From the cell containing the given text, extract its center point as [X, Y] coordinate. 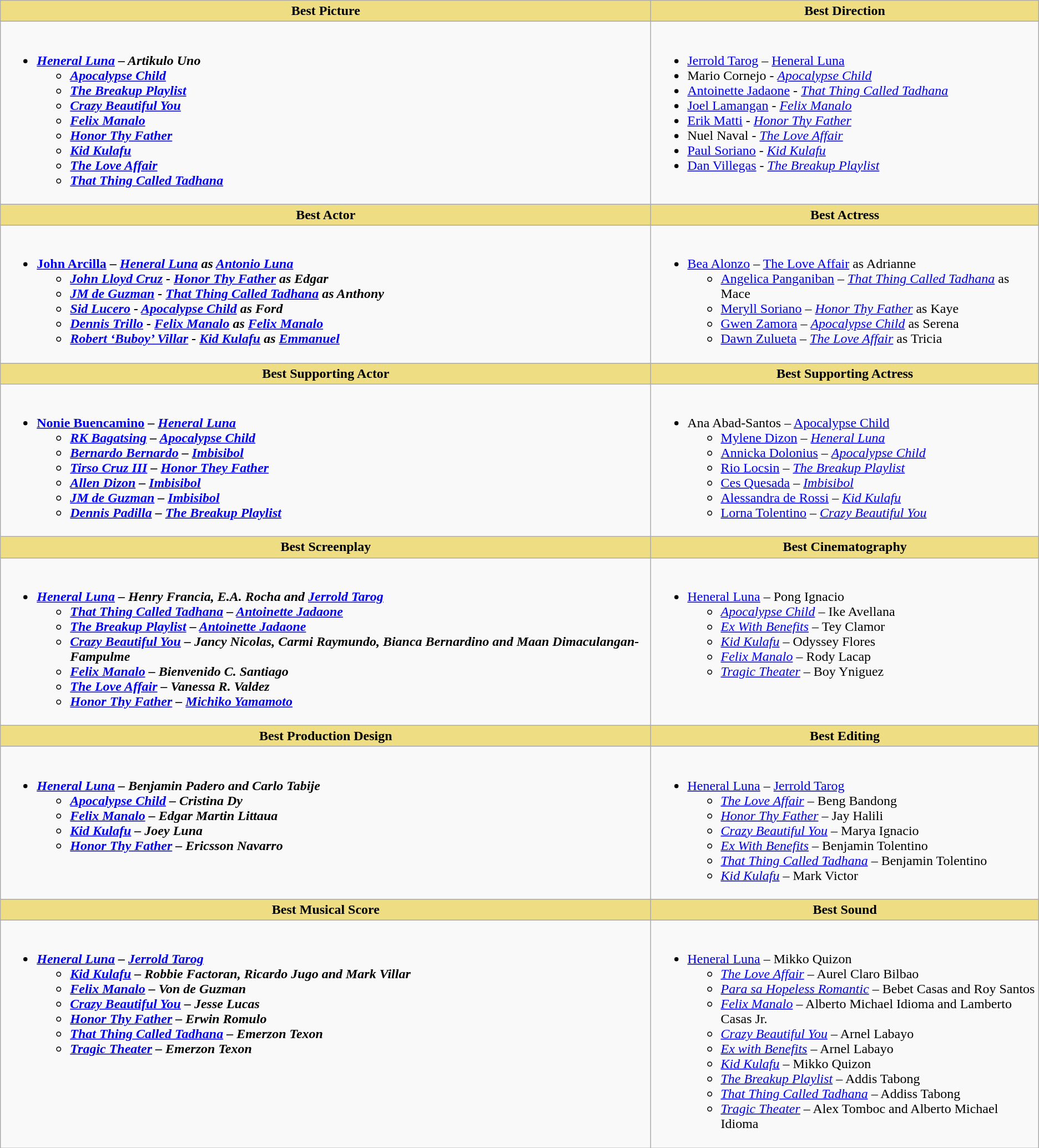
Best Actress [845, 215]
Best Supporting Actress [845, 373]
Best Musical Score [326, 909]
Best Supporting Actor [326, 373]
Best Production Design [326, 736]
Best Actor [326, 215]
Best Editing [845, 736]
Best Direction [845, 11]
Best Picture [326, 11]
Best Screenplay [326, 547]
Best Sound [845, 909]
Best Cinematography [845, 547]
